Locate the cell with the specified text and output its (X, Y) center coordinate. 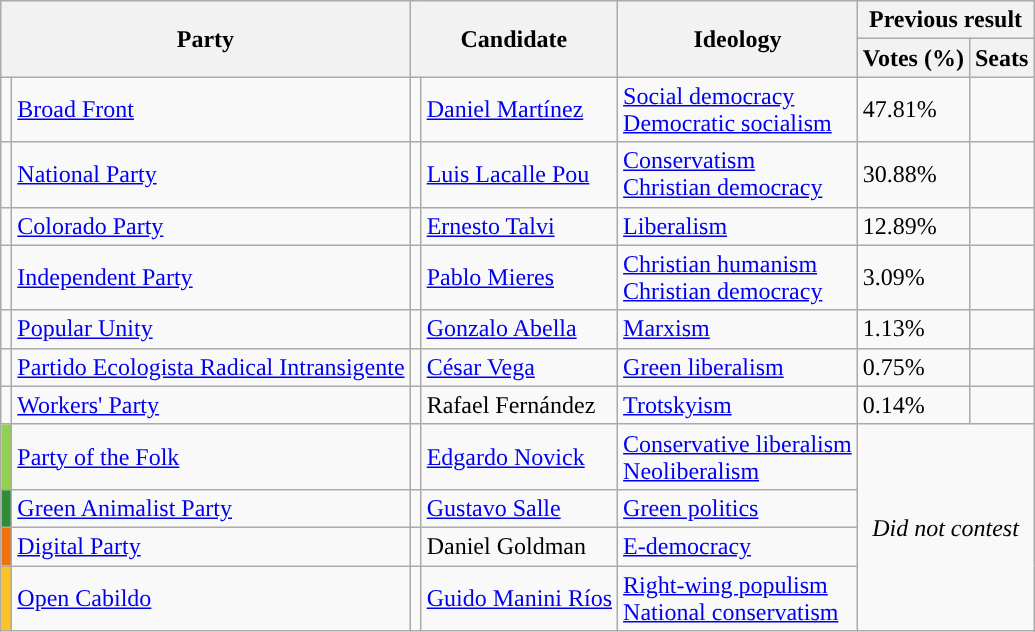
Colorado Party (211, 226)
0.14% (913, 405)
Green politics (738, 508)
Right-wing populismNational conservatism (738, 598)
Edgardo Novick (519, 456)
47.81% (913, 110)
Did not contest (946, 527)
Seats (1001, 58)
Gonzalo Abella (519, 329)
Broad Front (211, 110)
Previous result (946, 20)
Workers' Party (211, 405)
1.13% (913, 329)
0.75% (913, 367)
Daniel Goldman (519, 546)
Pablo Mieres (519, 278)
Liberalism (738, 226)
Party of the Folk (211, 456)
Gustavo Salle (519, 508)
National Party (211, 174)
12.89% (913, 226)
Open Cabildo (211, 598)
Conservative liberalismNeoliberalism (738, 456)
Green liberalism (738, 367)
Trotskyism (738, 405)
César Vega (519, 367)
E-democracy (738, 546)
Green Animalist Party (211, 508)
Candidate (514, 39)
Partido Ecologista Radical Intransigente (211, 367)
Independent Party (211, 278)
Votes (%) (913, 58)
Party (206, 39)
Marxism (738, 329)
Rafael Fernández (519, 405)
30.88% (913, 174)
Social democracyDemocratic socialism (738, 110)
Guido Manini Ríos (519, 598)
Christian humanismChristian democracy (738, 278)
Popular Unity (211, 329)
Daniel Martínez (519, 110)
ConservatismChristian democracy (738, 174)
Ernesto Talvi (519, 226)
Luis Lacalle Pou (519, 174)
3.09% (913, 278)
Digital Party (211, 546)
Ideology (738, 39)
